From the cell containing the given text, extract its center point as (x, y) coordinate. 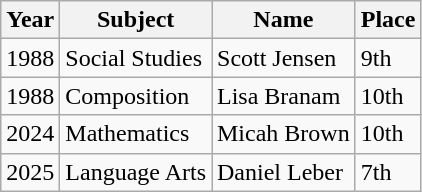
Micah Brown (284, 134)
Scott Jensen (284, 58)
Daniel Leber (284, 172)
Year (30, 20)
2024 (30, 134)
Language Arts (136, 172)
Subject (136, 20)
2025 (30, 172)
9th (388, 58)
Lisa Branam (284, 96)
Place (388, 20)
Composition (136, 96)
Name (284, 20)
Mathematics (136, 134)
7th (388, 172)
Social Studies (136, 58)
